Scan for the cell matching the given text and deliver its [X, Y] coordinate at center. 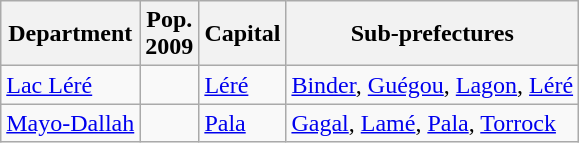
Binder, Guégou, Lagon, Léré [432, 85]
Mayo-Dallah [70, 123]
Capital [242, 34]
Léré [242, 85]
Department [70, 34]
Sub-prefectures [432, 34]
Gagal, Lamé, Pala, Torrock [432, 123]
Lac Léré [70, 85]
Pop.2009 [170, 34]
Pala [242, 123]
